Capture the cell that displays the provided text and extract its (X, Y) central coordinate. 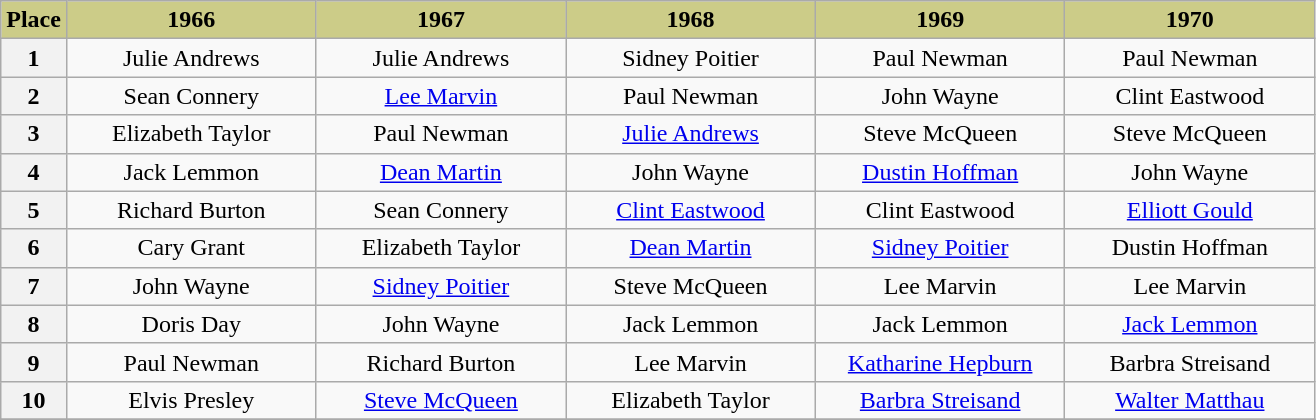
Katharine Hepburn (940, 362)
3 (34, 134)
7 (34, 286)
10 (34, 400)
Walter Matthau (1190, 400)
2 (34, 96)
6 (34, 248)
Doris Day (191, 324)
1968 (691, 20)
Cary Grant (191, 248)
Elvis Presley (191, 400)
9 (34, 362)
Place (34, 20)
4 (34, 172)
8 (34, 324)
1969 (940, 20)
1967 (441, 20)
5 (34, 210)
1966 (191, 20)
1 (34, 58)
1970 (1190, 20)
Elliott Gould (1190, 210)
